Return [x, y] of the center of cell containing provided text 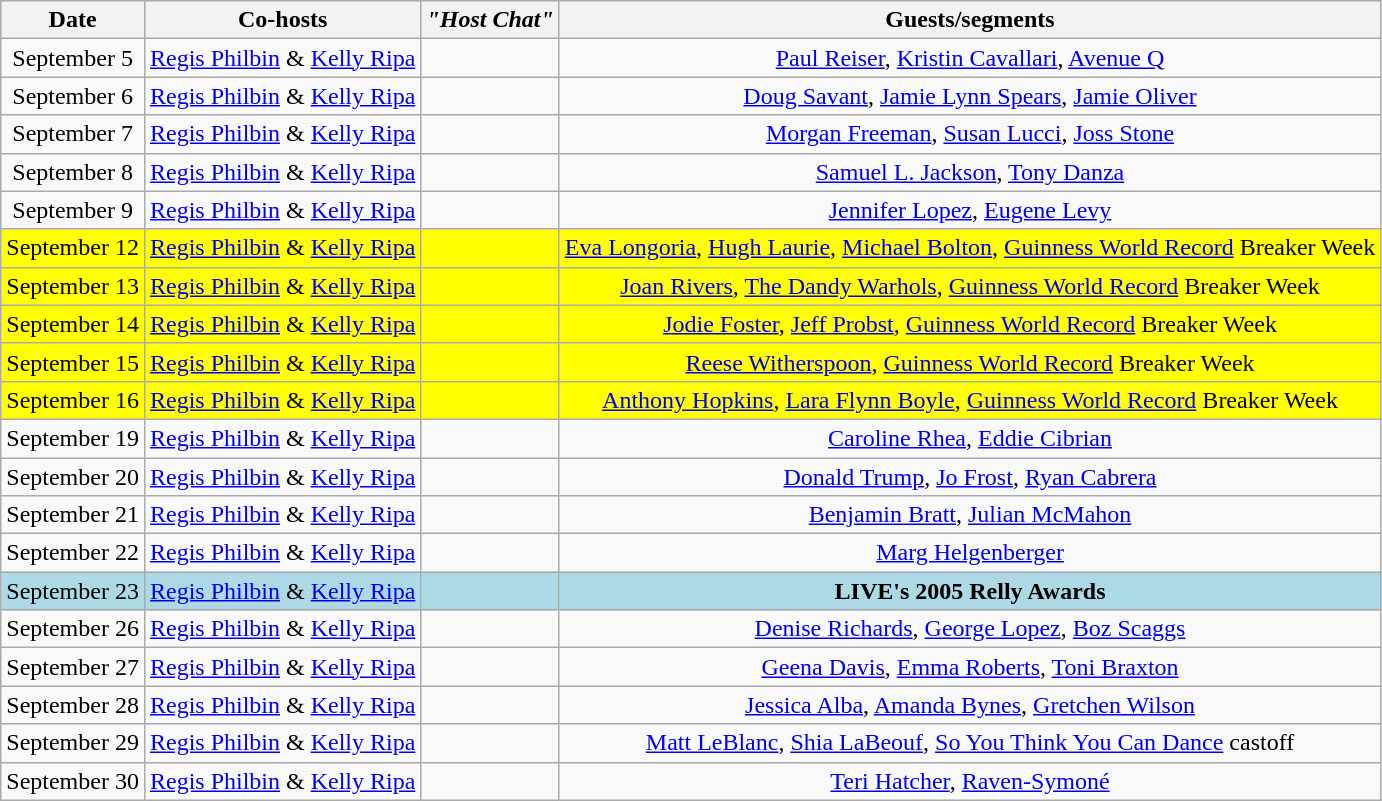
September 13 [73, 286]
September 29 [73, 743]
Doug Savant, Jamie Lynn Spears, Jamie Oliver [970, 96]
LIVE's 2005 Relly Awards [970, 591]
Benjamin Bratt, Julian McMahon [970, 515]
Co-hosts [282, 20]
Caroline Rhea, Eddie Cibrian [970, 438]
September 7 [73, 134]
September 5 [73, 58]
Morgan Freeman, Susan Lucci, Joss Stone [970, 134]
September 21 [73, 515]
September 20 [73, 477]
September 19 [73, 438]
Date [73, 20]
September 30 [73, 781]
September 15 [73, 362]
September 22 [73, 553]
Teri Hatcher, Raven-Symoné [970, 781]
Jessica Alba, Amanda Bynes, Gretchen Wilson [970, 705]
Reese Witherspoon, Guinness World Record Breaker Week [970, 362]
Donald Trump, Jo Frost, Ryan Cabrera [970, 477]
Paul Reiser, Kristin Cavallari, Avenue Q [970, 58]
September 28 [73, 705]
September 26 [73, 629]
September 14 [73, 324]
Anthony Hopkins, Lara Flynn Boyle, Guinness World Record Breaker Week [970, 400]
September 23 [73, 591]
Eva Longoria, Hugh Laurie, Michael Bolton, Guinness World Record Breaker Week [970, 248]
September 16 [73, 400]
Geena Davis, Emma Roberts, Toni Braxton [970, 667]
Samuel L. Jackson, Tony Danza [970, 172]
Denise Richards, George Lopez, Boz Scaggs [970, 629]
Jodie Foster, Jeff Probst, Guinness World Record Breaker Week [970, 324]
"Host Chat" [490, 20]
September 9 [73, 210]
Jennifer Lopez, Eugene Levy [970, 210]
Guests/segments [970, 20]
September 12 [73, 248]
Marg Helgenberger [970, 553]
September 8 [73, 172]
September 27 [73, 667]
Matt LeBlanc, Shia LaBeouf, So You Think You Can Dance castoff [970, 743]
September 6 [73, 96]
Joan Rivers, The Dandy Warhols, Guinness World Record Breaker Week [970, 286]
